Output the [x, y] coordinate of the center of the cell containing the given text.  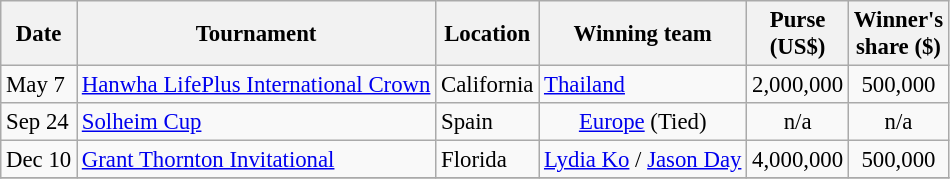
Solheim Cup [256, 122]
Grant Thornton Invitational [256, 160]
Sep 24 [39, 122]
Purse(US$) [798, 34]
4,000,000 [798, 160]
Florida [488, 160]
Europe (Tied) [643, 122]
California [488, 85]
Location [488, 34]
Winner'sshare ($) [898, 34]
Thailand [643, 85]
Winning team [643, 34]
Lydia Ko / Jason Day [643, 160]
Hanwha LifePlus International Crown [256, 85]
Date [39, 34]
Tournament [256, 34]
Dec 10 [39, 160]
2,000,000 [798, 85]
Spain [488, 122]
May 7 [39, 85]
